Output the (x, y) coordinate of the center of the cell containing the given text.  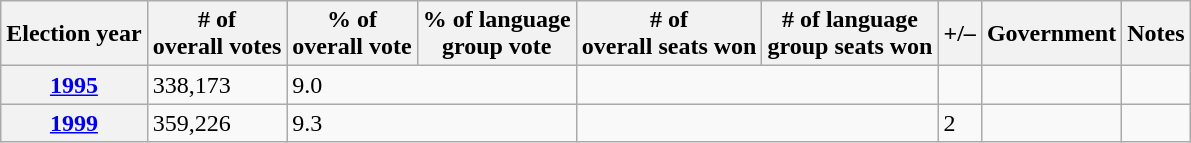
Election year (74, 34)
% of languagegroup vote (496, 34)
# ofoverall seats won (669, 34)
338,173 (217, 85)
+/– (960, 34)
# of languagegroup seats won (850, 34)
9.0 (432, 85)
1999 (74, 123)
# ofoverall votes (217, 34)
1995 (74, 85)
2 (960, 123)
359,226 (217, 123)
Notes (1156, 34)
% ofoverall vote (352, 34)
9.3 (432, 123)
Government (1051, 34)
